Extract the [x, y] coordinate from the center of the cell holding the provided text.  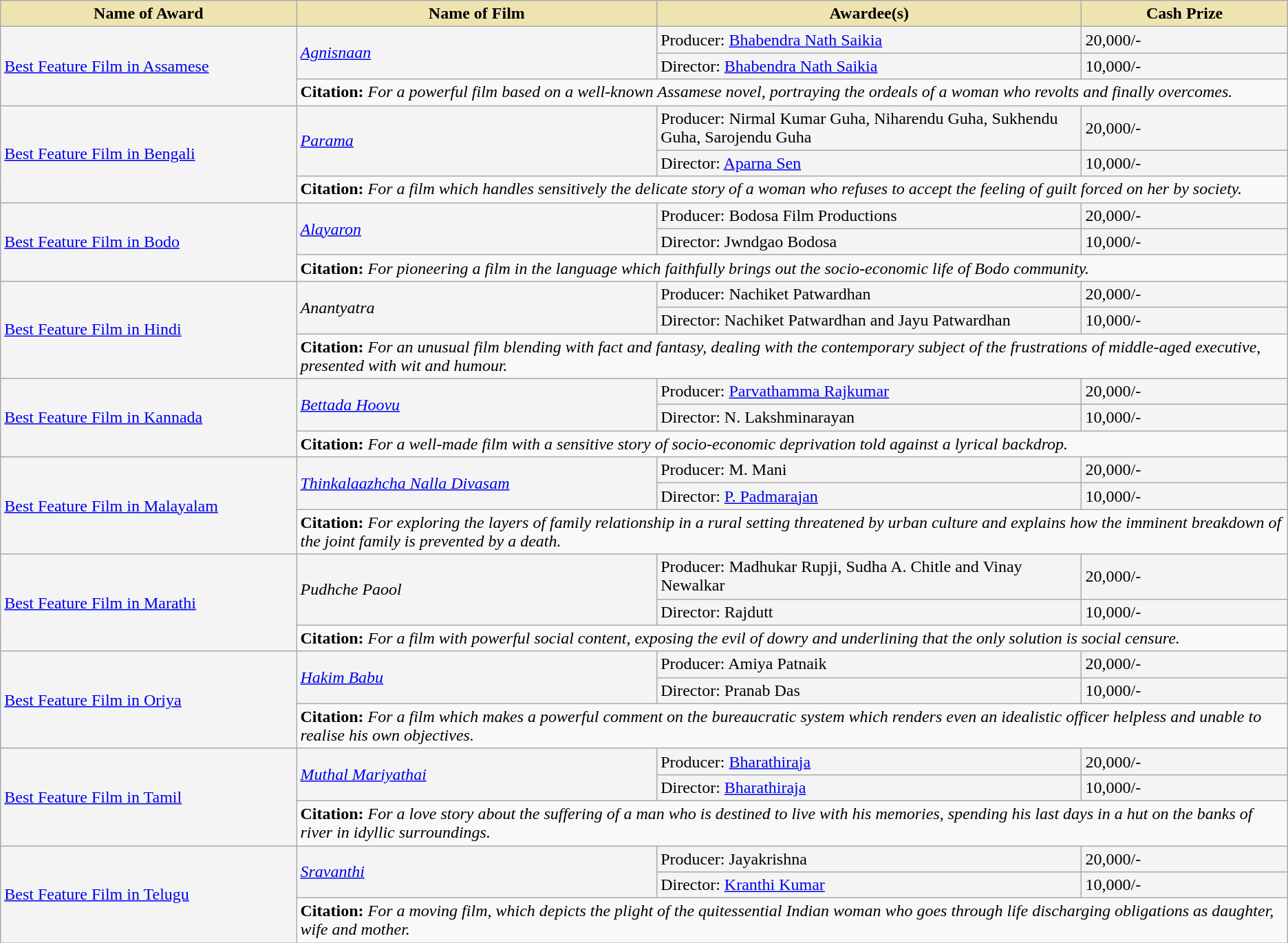
Director: Pranab Das [870, 690]
Producer: Jayakrishna [870, 858]
Director: N. Lakshminarayan [870, 418]
Hakim Babu [477, 677]
Producer: Parvathamma Rajkumar [870, 392]
Best Feature Film in Telugu [149, 893]
Producer: Bharathiraja [870, 761]
Agnisnaan [477, 53]
Name of Award [149, 14]
Producer: Nirmal Kumar Guha, Niharendu Guha, Sukhendu Guha, Sarojendu Guha [870, 128]
Director: Kranthi Kumar [870, 885]
Muthal Mariyathai [477, 774]
Producer: Madhukar Rupji, Sudha A. Chitle and Vinay Newalkar [870, 577]
Bettada Hoovu [477, 405]
Citation: For pioneering a film in the language which faithfully brings out the socio-economic life of Bodo community. [792, 268]
Thinkalaazhcha Nalla Divasam [477, 483]
Parama [477, 140]
Best Feature Film in Bodo [149, 242]
Name of Film [477, 14]
Awardee(s) [870, 14]
Alayaron [477, 229]
Director: Aparna Sen [870, 163]
Best Feature Film in Hindi [149, 329]
Director: Jwndgao Bodosa [870, 242]
Director: Nachiket Patwardhan and Jayu Patwardhan [870, 320]
Director: P. Padmarajan [870, 496]
Best Feature Film in Assamese [149, 66]
Producer: Bhabendra Nath Saikia [870, 40]
Director: Rajdutt [870, 612]
Citation: For a well-made film with a sensitive story of socio-economic deprivation told against a lyrical backdrop. [792, 444]
Anantyatra [477, 307]
Producer: Nachiket Patwardhan [870, 294]
Citation: For a powerful film based on a well-known Assamese novel, portraying the ordeals of a woman who revolts and finally overcomes. [792, 92]
Producer: Amiya Patnaik [870, 664]
Best Feature Film in Oriya [149, 699]
Director: Bhabendra Nath Saikia [870, 66]
Best Feature Film in Kannada [149, 418]
Cash Prize [1185, 14]
Citation: For a film which handles sensitively the delicate story of a woman who refuses to accept the feeling of guilt forced on her by society. [792, 189]
Citation: For a film with powerful social content, exposing the evil of dowry and underlining that the only solution is social censure. [792, 638]
Director: Bharathiraja [870, 787]
Pudhche Paool [477, 589]
Best Feature Film in Malayalam [149, 505]
Producer: Bodosa Film Productions [870, 215]
Best Feature Film in Tamil [149, 797]
Sravanthi [477, 871]
Best Feature Film in Marathi [149, 603]
Best Feature Film in Bengali [149, 154]
Producer: M. Mani [870, 470]
